Determine the (X, Y) coordinate at the center of the cell enclosing the given text.  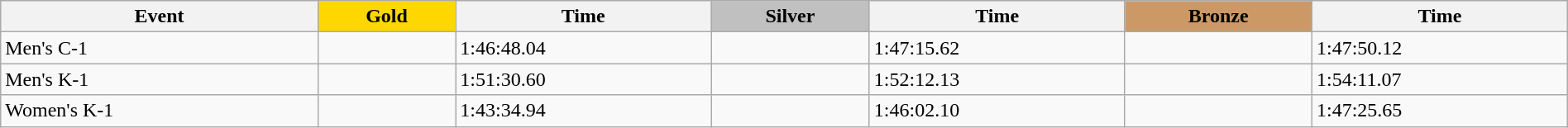
Bronze (1219, 17)
1:47:15.62 (997, 48)
1:54:11.07 (1439, 79)
1:51:30.60 (584, 79)
Men's K-1 (159, 79)
Women's K-1 (159, 111)
1:46:48.04 (584, 48)
Event (159, 17)
1:47:50.12 (1439, 48)
Men's C-1 (159, 48)
1:47:25.65 (1439, 111)
1:43:34.94 (584, 111)
1:46:02.10 (997, 111)
1:52:12.13 (997, 79)
Silver (791, 17)
Gold (387, 17)
